For the text-containing cell, return its midpoint in (X, Y) coordinate format. 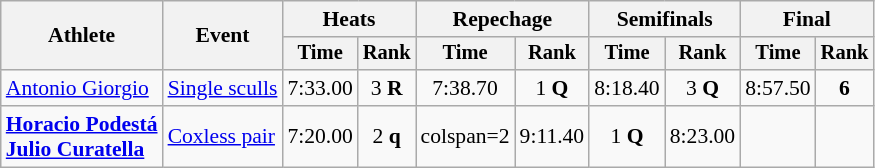
Horacio PodestáJulio Curatella (82, 136)
Athlete (82, 36)
2 q (387, 136)
6 (845, 88)
8:23.00 (702, 136)
colspan=2 (466, 136)
3 R (387, 88)
8:57.50 (778, 88)
7:20.00 (320, 136)
Antonio Giorgio (82, 88)
9:11.40 (552, 136)
Single sculls (223, 88)
8:18.40 (626, 88)
7:33.00 (320, 88)
Event (223, 36)
Semifinals (664, 19)
Final (806, 19)
Repechage (503, 19)
Coxless pair (223, 136)
3 Q (702, 88)
Heats (348, 19)
7:38.70 (466, 88)
